Return [x, y] of the center of cell containing provided text 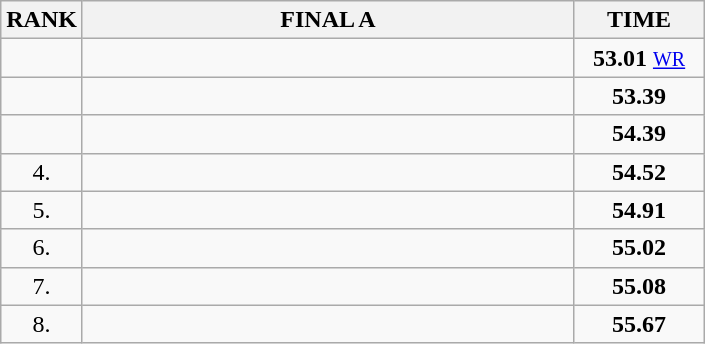
55.02 [640, 248]
7. [42, 286]
55.08 [640, 286]
TIME [640, 20]
54.91 [640, 210]
53.01 WR [640, 58]
53.39 [640, 96]
5. [42, 210]
54.52 [640, 172]
4. [42, 172]
54.39 [640, 134]
FINAL A [328, 20]
8. [42, 324]
6. [42, 248]
55.67 [640, 324]
RANK [42, 20]
